Pinpoint the cell where the given text exists, returning its (x, y) midpoint coordinate. 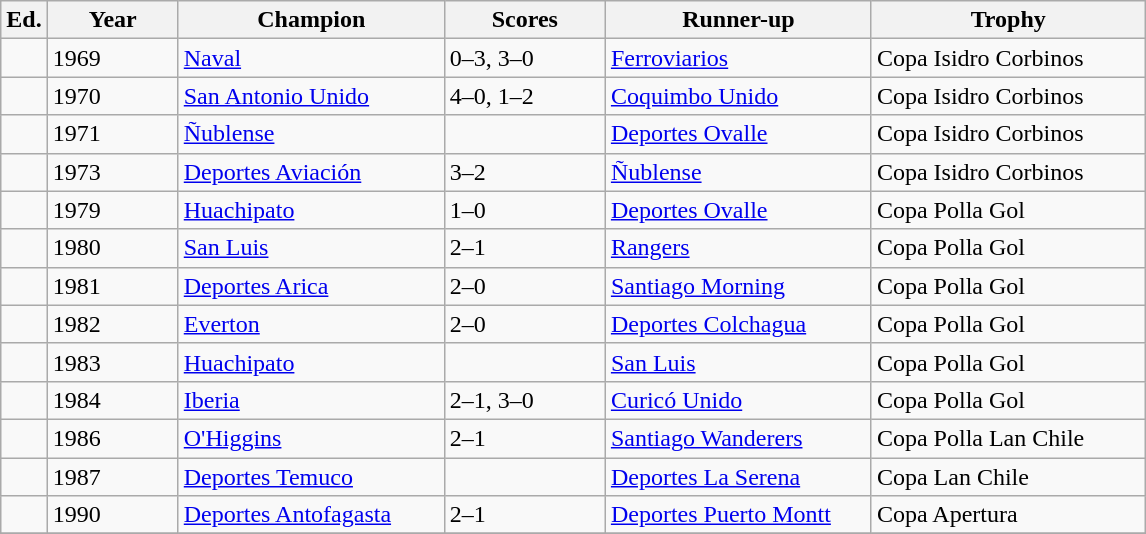
1970 (112, 96)
Deportes Antofagasta (311, 515)
1979 (112, 210)
Year (112, 20)
Deportes Aviación (311, 172)
Trophy (1008, 20)
O'Higgins (311, 438)
Rangers (738, 248)
Coquimbo Unido (738, 96)
Curicó Unido (738, 400)
Ed. (24, 20)
1971 (112, 134)
Santiago Wanderers (738, 438)
Scores (524, 20)
Deportes Puerto Montt (738, 515)
1983 (112, 362)
Copa Apertura (1008, 515)
2–1, 3–0 (524, 400)
Deportes Arica (311, 286)
3–2 (524, 172)
Naval (311, 58)
1–0 (524, 210)
Deportes La Serena (738, 477)
Santiago Morning (738, 286)
1987 (112, 477)
1973 (112, 172)
Copa Lan Chile (1008, 477)
1986 (112, 438)
Champion (311, 20)
Everton (311, 324)
Deportes Colchagua (738, 324)
1969 (112, 58)
Iberia (311, 400)
4–0, 1–2 (524, 96)
Runner-up (738, 20)
1982 (112, 324)
Deportes Temuco (311, 477)
1981 (112, 286)
1980 (112, 248)
Copa Polla Lan Chile (1008, 438)
1990 (112, 515)
1984 (112, 400)
Ferroviarios (738, 58)
San Antonio Unido (311, 96)
0–3, 3–0 (524, 58)
